Provide the [X, Y] coordinate of the cell's center where the given text is located.  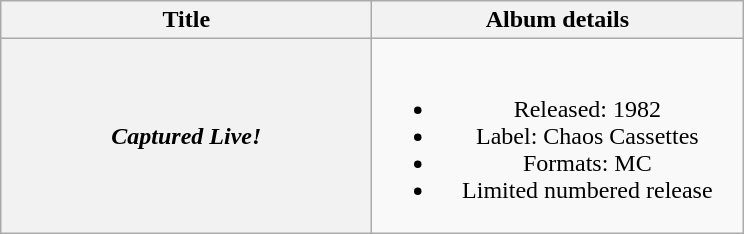
Released: 1982Label: Chaos CassettesFormats: MCLimited numbered release [558, 136]
Album details [558, 20]
Title [186, 20]
Captured Live! [186, 136]
